Provide the (X, Y) coordinate of the cell's center where the given text is located.  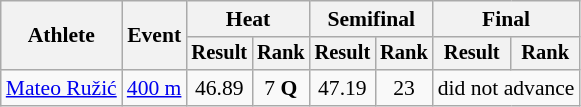
23 (404, 88)
Event (154, 36)
Athlete (62, 36)
47.19 (343, 88)
did not advance (506, 88)
Heat (248, 19)
Final (506, 19)
400 m (154, 88)
46.89 (219, 88)
Mateo Ružić (62, 88)
Semifinal (372, 19)
7 Q (281, 88)
